For the text-containing cell, return its midpoint in [x, y] coordinate format. 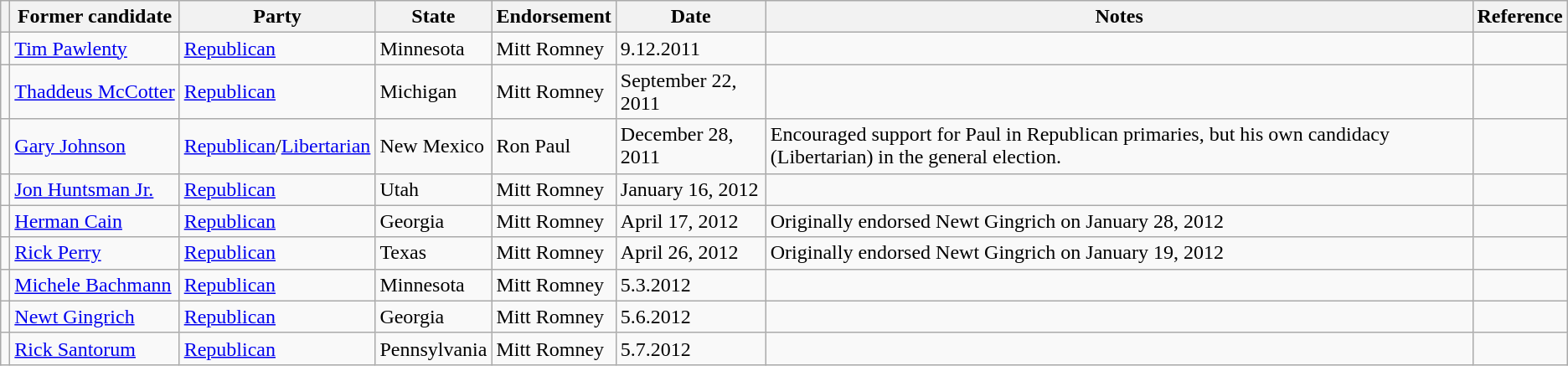
April 17, 2012 [690, 221]
Originally endorsed Newt Gingrich on January 28, 2012 [1119, 221]
Originally endorsed Newt Gingrich on January 19, 2012 [1119, 253]
Michigan [434, 92]
Republican/Libertarian [277, 146]
5.3.2012 [690, 285]
Tim Pawlenty [95, 49]
9.12.2011 [690, 49]
Newt Gingrich [95, 317]
5.6.2012 [690, 317]
Rick Santorum [95, 348]
January 16, 2012 [690, 189]
State [434, 17]
Pennsylvania [434, 348]
Party [277, 17]
December 28, 2011 [690, 146]
Thaddeus McCotter [95, 92]
Texas [434, 253]
Former candidate [95, 17]
Herman Cain [95, 221]
Michele Bachmann [95, 285]
April 26, 2012 [690, 253]
5.7.2012 [690, 348]
September 22, 2011 [690, 92]
Endorsement [554, 17]
Jon Huntsman Jr. [95, 189]
Gary Johnson [95, 146]
Ron Paul [554, 146]
Rick Perry [95, 253]
Encouraged support for Paul in Republican primaries, but his own candidacy (Libertarian) in the general election. [1119, 146]
Utah [434, 189]
Notes [1119, 17]
New Mexico [434, 146]
Date [690, 17]
Reference [1519, 17]
